Scan for the cell matching the given text and deliver its [x, y] coordinate at center. 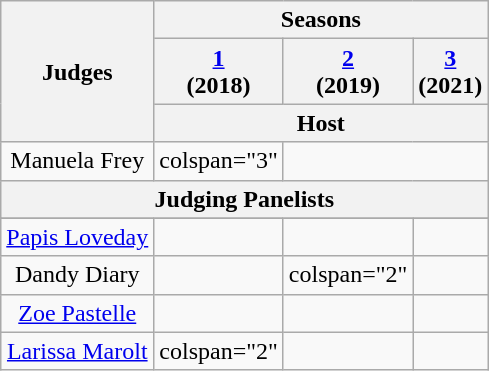
Zoe Pastelle [78, 313]
colspan="3" [219, 161]
Dandy Diary [78, 275]
1(2018) [219, 72]
Larissa Marolt [78, 351]
Judges [78, 72]
Manuela Frey [78, 161]
Papis Loveday [78, 237]
Host [321, 123]
2(2019) [348, 72]
Judging Panelists [244, 199]
Seasons [321, 20]
3(2021) [450, 72]
